Pinpoint the cell where the given text exists, returning its (X, Y) midpoint coordinate. 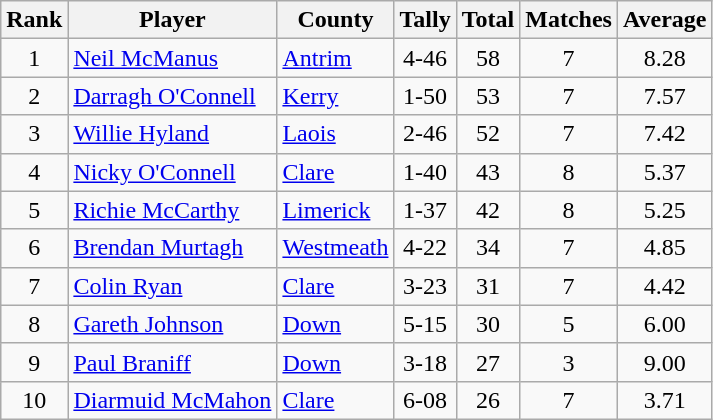
5.37 (664, 172)
Diarmuid McMahon (172, 400)
Willie Hyland (172, 134)
Antrim (336, 58)
Nicky O'Connell (172, 172)
42 (488, 210)
Paul Braniff (172, 362)
Gareth Johnson (172, 324)
6.00 (664, 324)
Player (172, 20)
1-37 (425, 210)
Westmeath (336, 248)
Tally (425, 20)
5.25 (664, 210)
9.00 (664, 362)
34 (488, 248)
4.42 (664, 286)
Limerick (336, 210)
6 (34, 248)
1-50 (425, 96)
Kerry (336, 96)
County (336, 20)
43 (488, 172)
2-46 (425, 134)
Colin Ryan (172, 286)
2 (34, 96)
7.57 (664, 96)
26 (488, 400)
52 (488, 134)
1-40 (425, 172)
31 (488, 286)
Brendan Murtagh (172, 248)
Average (664, 20)
1 (34, 58)
7.42 (664, 134)
53 (488, 96)
6-08 (425, 400)
Neil McManus (172, 58)
4-46 (425, 58)
58 (488, 58)
Richie McCarthy (172, 210)
10 (34, 400)
Laois (336, 134)
3-23 (425, 286)
Darragh O'Connell (172, 96)
Total (488, 20)
3-18 (425, 362)
Matches (569, 20)
9 (34, 362)
5-15 (425, 324)
4.85 (664, 248)
3.71 (664, 400)
8.28 (664, 58)
Rank (34, 20)
27 (488, 362)
4 (34, 172)
30 (488, 324)
4-22 (425, 248)
